Return the [x, y] coordinate for the center point of the cell that contains the specified text.  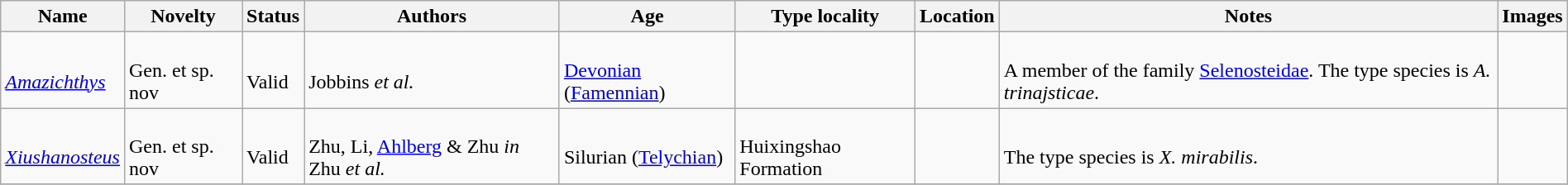
Type locality [825, 17]
The type species is X. mirabilis. [1249, 146]
Age [647, 17]
Location [957, 17]
Zhu, Li, Ahlberg & Zhu in Zhu et al. [432, 146]
Silurian (Telychian) [647, 146]
Novelty [183, 17]
Name [63, 17]
Notes [1249, 17]
Devonian (Famennian) [647, 70]
Images [1532, 17]
Huixingshao Formation [825, 146]
Xiushanosteus [63, 146]
Authors [432, 17]
Status [273, 17]
Amazichthys [63, 70]
A member of the family Selenosteidae. The type species is A. trinajsticae. [1249, 70]
Jobbins et al. [432, 70]
